Capture the cell that displays the provided text and extract its (x, y) central coordinate. 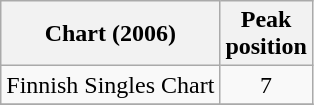
Finnish Singles Chart (110, 85)
7 (266, 85)
Peak position (266, 34)
Chart (2006) (110, 34)
